Pinpoint the cell where the given text exists, returning its (x, y) midpoint coordinate. 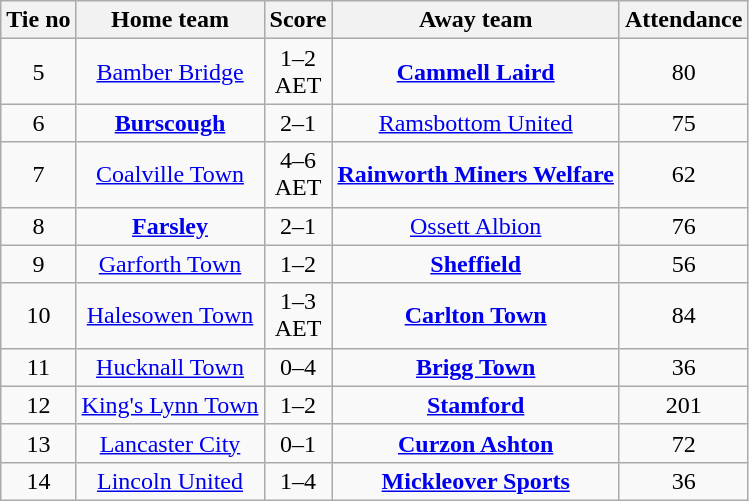
Burscough (170, 123)
8 (38, 226)
Score (298, 20)
Bamber Bridge (170, 72)
76 (683, 226)
10 (38, 316)
201 (683, 405)
5 (38, 72)
1–2AET (298, 72)
80 (683, 72)
14 (38, 481)
Rainworth Miners Welfare (476, 174)
Garforth Town (170, 264)
84 (683, 316)
Hucknall Town (170, 367)
72 (683, 443)
Halesowen Town (170, 316)
7 (38, 174)
Mickleover Sports (476, 481)
1–3AET (298, 316)
11 (38, 367)
Lincoln United (170, 481)
9 (38, 264)
0–4 (298, 367)
Home team (170, 20)
Cammell Laird (476, 72)
King's Lynn Town (170, 405)
4–6AET (298, 174)
Farsley (170, 226)
75 (683, 123)
6 (38, 123)
Ramsbottom United (476, 123)
1–4 (298, 481)
Stamford (476, 405)
Sheffield (476, 264)
13 (38, 443)
Attendance (683, 20)
Lancaster City (170, 443)
62 (683, 174)
Tie no (38, 20)
Carlton Town (476, 316)
0–1 (298, 443)
Away team (476, 20)
Coalville Town (170, 174)
Curzon Ashton (476, 443)
12 (38, 405)
56 (683, 264)
Brigg Town (476, 367)
Ossett Albion (476, 226)
